From the cell containing the given text, extract its center point as [X, Y] coordinate. 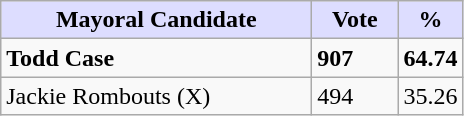
Mayoral Candidate [156, 20]
Vote [355, 20]
Todd Case [156, 58]
907 [355, 58]
35.26 [430, 96]
494 [355, 96]
% [430, 20]
64.74 [430, 58]
Jackie Rombouts (X) [156, 96]
